For the text-containing cell, return its midpoint in (X, Y) coordinate format. 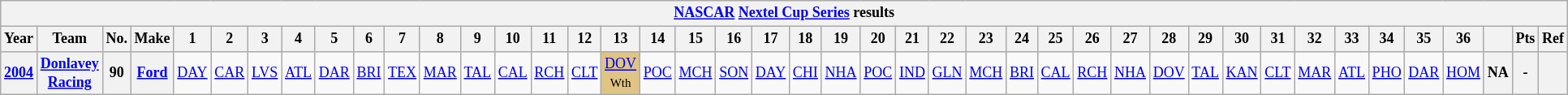
Pts (1526, 39)
9 (477, 39)
12 (584, 39)
Team (70, 39)
TEX (403, 73)
36 (1464, 39)
10 (513, 39)
3 (265, 39)
18 (806, 39)
SON (734, 73)
CAR (230, 73)
DOVWth (621, 73)
30 (1242, 39)
1 (192, 39)
7 (403, 39)
17 (770, 39)
19 (841, 39)
- (1526, 73)
34 (1386, 39)
35 (1424, 39)
Ford (153, 73)
90 (117, 73)
4 (299, 39)
16 (734, 39)
2 (230, 39)
23 (986, 39)
2004 (19, 73)
6 (368, 39)
13 (621, 39)
IND (912, 73)
11 (549, 39)
28 (1169, 39)
5 (334, 39)
21 (912, 39)
Ref (1553, 39)
29 (1205, 39)
27 (1131, 39)
CHI (806, 73)
32 (1315, 39)
Year (19, 39)
14 (657, 39)
8 (440, 39)
KAN (1242, 73)
20 (878, 39)
15 (696, 39)
33 (1352, 39)
LVS (265, 73)
NA (1498, 73)
GLN (947, 73)
26 (1092, 39)
HOM (1464, 73)
24 (1023, 39)
PHO (1386, 73)
25 (1055, 39)
DOV (1169, 73)
22 (947, 39)
Donlavey Racing (70, 73)
NASCAR Nextel Cup Series results (784, 13)
31 (1277, 39)
No. (117, 39)
Make (153, 39)
